Pinpoint the cell where the given text exists, returning its (X, Y) midpoint coordinate. 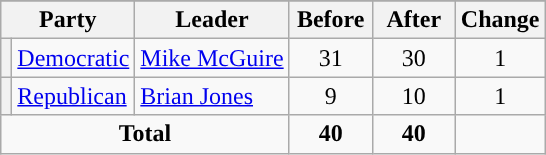
Democratic (74, 58)
10 (414, 96)
Leader (212, 20)
Before (330, 20)
Change (500, 20)
31 (330, 58)
Mike McGuire (212, 58)
Total (145, 134)
30 (414, 58)
Republican (74, 96)
Party (68, 20)
After (414, 20)
Brian Jones (212, 96)
9 (330, 96)
